For the text-containing cell, return its midpoint in (x, y) coordinate format. 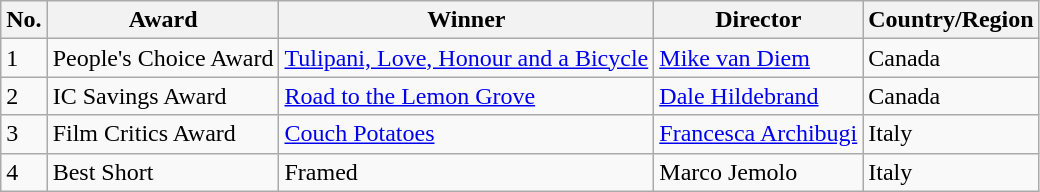
Dale Hildebrand (758, 96)
Couch Potatoes (466, 134)
Francesca Archibugi (758, 134)
1 (24, 58)
IC Savings Award (163, 96)
No. (24, 20)
Road to the Lemon Grove (466, 96)
Marco Jemolo (758, 172)
Framed (466, 172)
Film Critics Award (163, 134)
Country/Region (951, 20)
Best Short (163, 172)
Winner (466, 20)
Tulipani, Love, Honour and a Bicycle (466, 58)
Award (163, 20)
Mike van Diem (758, 58)
4 (24, 172)
3 (24, 134)
People's Choice Award (163, 58)
2 (24, 96)
Director (758, 20)
